Identify which cell holds the provided text, then report its [x, y] central coordinate. 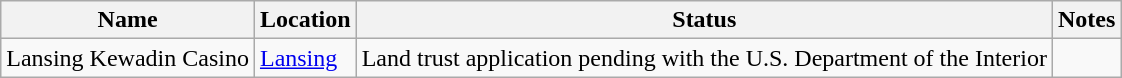
Lansing [305, 58]
Name [128, 20]
Status [704, 20]
Notes [1086, 20]
Location [305, 20]
Land trust application pending with the U.S. Department of the Interior [704, 58]
Lansing Kewadin Casino [128, 58]
